Return the (x, y) coordinate for the center point of the cell that contains the specified text.  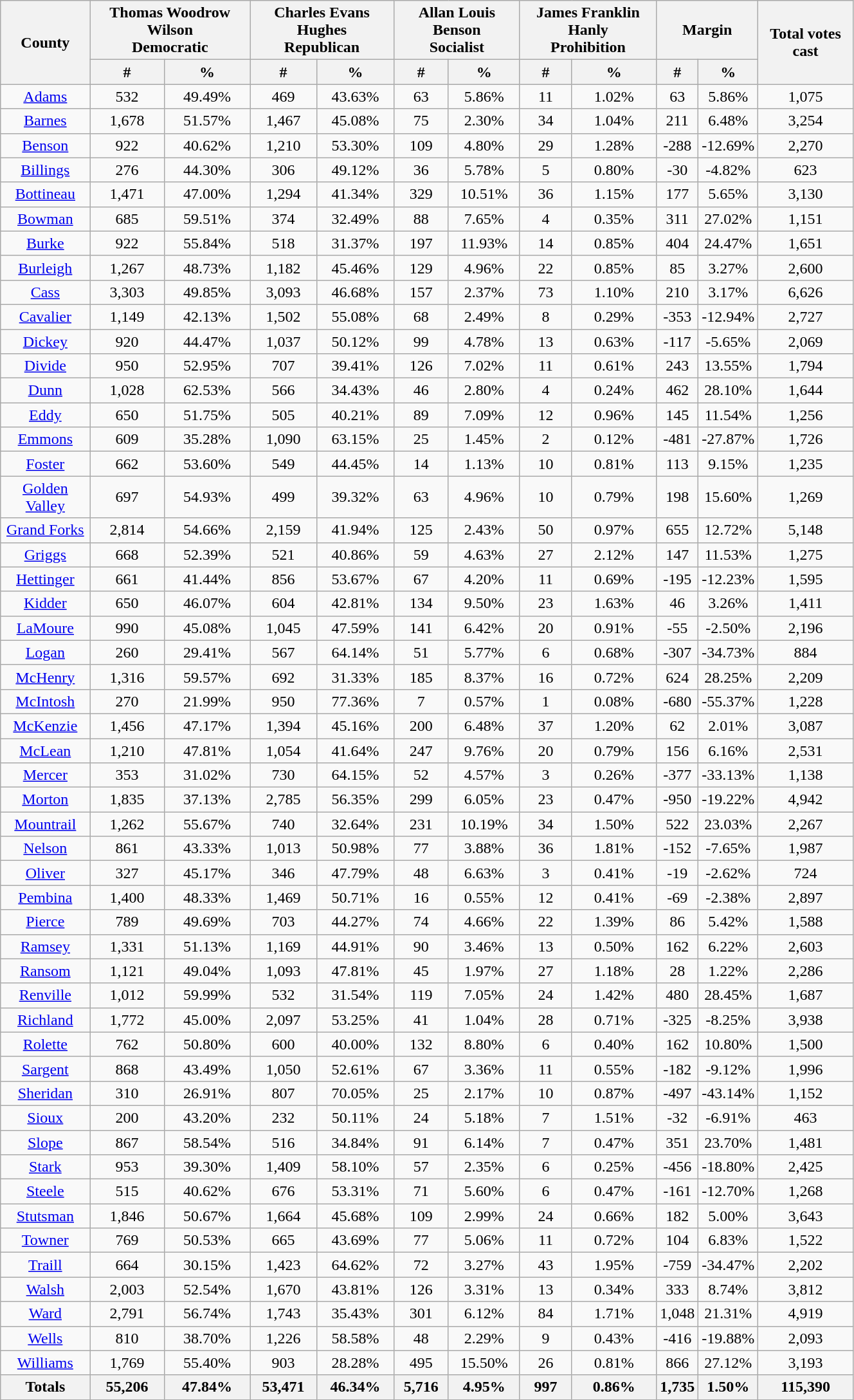
11.53% (728, 555)
35.43% (355, 1314)
6.22% (728, 946)
2.12% (614, 555)
53.31% (355, 1192)
4.95% (484, 1387)
1.63% (614, 603)
23.70% (728, 1142)
13.55% (728, 366)
55,206 (127, 1387)
301 (421, 1314)
2,286 (806, 971)
35.28% (207, 439)
28.25% (728, 677)
40.86% (355, 555)
1,045 (284, 628)
769 (127, 1240)
2.35% (484, 1167)
1.18% (614, 971)
Williams (45, 1363)
Hettinger (45, 579)
329 (421, 194)
-2.62% (728, 873)
Grand Forks (45, 530)
Pierce (45, 922)
1,235 (806, 464)
46.68% (355, 292)
807 (284, 1093)
129 (421, 268)
210 (678, 292)
11.93% (484, 243)
55.08% (355, 317)
567 (284, 652)
9 (545, 1338)
2,897 (806, 898)
789 (127, 922)
Benson (45, 145)
3,087 (806, 726)
8.80% (484, 1044)
Divide (45, 366)
276 (127, 170)
0.61% (614, 366)
1,048 (678, 1314)
52.61% (355, 1069)
1,996 (806, 1069)
45 (421, 971)
45.00% (207, 1020)
5,148 (806, 530)
73 (545, 292)
45.68% (355, 1216)
2,814 (127, 530)
2,097 (284, 1020)
7.02% (484, 366)
1,456 (127, 726)
655 (678, 530)
43.81% (355, 1289)
Totals (45, 1387)
31.33% (355, 677)
55.40% (207, 1363)
54.93% (207, 497)
Ransom (45, 971)
15.50% (484, 1363)
49.85% (207, 292)
-34.73% (728, 652)
Stutsman (45, 1216)
5.00% (728, 1216)
1,726 (806, 439)
47.00% (207, 194)
1,651 (806, 243)
10.80% (728, 1044)
5.06% (484, 1240)
Bowman (45, 219)
953 (127, 1167)
1,331 (127, 946)
Slope (45, 1142)
1,228 (806, 701)
346 (284, 873)
39.32% (355, 497)
34.84% (355, 1142)
38.70% (207, 1338)
-416 (678, 1338)
30.15% (207, 1265)
6.14% (484, 1142)
1,595 (806, 579)
39.30% (207, 1167)
45.17% (207, 873)
43.33% (207, 849)
28.10% (728, 391)
0.08% (614, 701)
703 (284, 922)
1,226 (284, 1338)
157 (421, 292)
2,727 (806, 317)
Mountrail (45, 824)
8 (545, 317)
6.83% (728, 1240)
566 (284, 391)
724 (806, 873)
2 (545, 439)
1,423 (284, 1265)
4.66% (484, 922)
115,390 (806, 1387)
-377 (678, 775)
0.50% (614, 946)
49.12% (355, 170)
86 (678, 922)
39.41% (355, 366)
51.13% (207, 946)
40.00% (355, 1044)
10.19% (484, 824)
Golden Valley (45, 497)
1 (545, 701)
8.37% (484, 677)
0.40% (614, 1044)
1,735 (678, 1387)
8.74% (728, 1289)
44.27% (355, 922)
53,471 (284, 1387)
1,502 (284, 317)
50.80% (207, 1044)
41 (421, 1020)
1.22% (728, 971)
2.30% (484, 121)
374 (284, 219)
0.63% (614, 342)
685 (127, 219)
4,942 (806, 800)
59.57% (207, 677)
1,050 (284, 1069)
Towner (45, 1240)
247 (421, 751)
6.05% (484, 800)
99 (421, 342)
58.54% (207, 1142)
Ramsey (45, 946)
31.54% (355, 995)
1,772 (127, 1020)
6.42% (484, 628)
-12.69% (728, 145)
997 (545, 1387)
24.47% (728, 243)
21.31% (728, 1314)
6,626 (806, 292)
-12.23% (728, 579)
1,256 (806, 415)
2,425 (806, 1167)
49.49% (207, 97)
53.30% (355, 145)
884 (806, 652)
-288 (678, 145)
50.53% (207, 1240)
50.98% (355, 849)
1,846 (127, 1216)
48.33% (207, 898)
1.97% (484, 971)
50.12% (355, 342)
1,522 (806, 1240)
-30 (678, 170)
Sargent (45, 1069)
49.04% (207, 971)
-55 (678, 628)
Charles Evans HughesRepublican (322, 30)
480 (678, 995)
1,012 (127, 995)
600 (284, 1044)
920 (127, 342)
31.02% (207, 775)
21.99% (207, 701)
-152 (678, 849)
119 (421, 995)
-456 (678, 1167)
74 (421, 922)
762 (127, 1044)
1,316 (127, 677)
91 (421, 1142)
-117 (678, 342)
-6.91% (728, 1118)
5.42% (728, 922)
3,130 (806, 194)
4.78% (484, 342)
243 (678, 366)
57 (421, 1167)
Stark (45, 1167)
1,149 (127, 317)
156 (678, 751)
3,254 (806, 121)
113 (678, 464)
856 (284, 579)
27.12% (728, 1363)
90 (421, 946)
64.62% (355, 1265)
Ward (45, 1314)
2,196 (806, 628)
0.87% (614, 1093)
4.80% (484, 145)
43.69% (355, 1240)
0.24% (614, 391)
46.34% (355, 1387)
34.43% (355, 391)
46.07% (207, 603)
1,469 (284, 898)
231 (421, 824)
270 (127, 701)
-161 (678, 1192)
1,678 (127, 121)
0.29% (614, 317)
521 (284, 555)
Foster (45, 464)
59 (421, 555)
104 (678, 1240)
1,152 (806, 1093)
1,644 (806, 391)
604 (284, 603)
1,687 (806, 995)
1,835 (127, 800)
Allan Louis BensonSocialist (457, 30)
310 (127, 1093)
0.86% (614, 1387)
31.37% (355, 243)
-12.94% (728, 317)
2,003 (127, 1289)
1.20% (614, 726)
462 (678, 391)
9.15% (728, 464)
333 (678, 1289)
665 (284, 1240)
44.30% (207, 170)
861 (127, 849)
Cavalier (45, 317)
64.14% (355, 652)
1,394 (284, 726)
-12.70% (728, 1192)
1.28% (614, 145)
50 (545, 530)
0.34% (614, 1289)
868 (127, 1069)
730 (284, 775)
-307 (678, 652)
-325 (678, 1020)
1.39% (614, 922)
7.65% (484, 219)
311 (678, 219)
53.25% (355, 1020)
Richland (45, 1020)
515 (127, 1192)
1,471 (127, 194)
1.15% (614, 194)
232 (284, 1118)
Oliver (45, 873)
55.67% (207, 824)
3.88% (484, 849)
55.84% (207, 243)
-5.65% (728, 342)
10.51% (484, 194)
2.17% (484, 1093)
0.71% (614, 1020)
1,400 (127, 898)
903 (284, 1363)
260 (127, 652)
-2.38% (728, 898)
4,919 (806, 1314)
Rolette (45, 1044)
1,275 (806, 555)
89 (421, 415)
469 (284, 97)
44.91% (355, 946)
1,013 (284, 849)
47.17% (207, 726)
609 (127, 439)
2,600 (806, 268)
990 (127, 628)
77.36% (355, 701)
211 (678, 121)
5.77% (484, 652)
692 (284, 677)
51.75% (207, 415)
32.49% (355, 219)
Mercer (45, 775)
1,121 (127, 971)
28.45% (728, 995)
9.50% (484, 603)
56.35% (355, 800)
3.17% (728, 292)
47.79% (355, 873)
6.12% (484, 1314)
505 (284, 415)
56.74% (207, 1314)
0.12% (614, 439)
1.45% (484, 439)
64.15% (355, 775)
29.41% (207, 652)
Burke (45, 243)
147 (678, 555)
50.67% (207, 1216)
7.09% (484, 415)
-182 (678, 1069)
0.57% (484, 701)
Emmons (45, 439)
3,643 (806, 1216)
327 (127, 873)
867 (127, 1142)
2,093 (806, 1338)
Burleigh (45, 268)
-7.65% (728, 849)
132 (421, 1044)
5.78% (484, 170)
71 (421, 1192)
4.20% (484, 579)
1,269 (806, 497)
41.64% (355, 751)
Dunn (45, 391)
2,531 (806, 751)
5.60% (484, 1192)
1.95% (614, 1265)
3,193 (806, 1363)
51.57% (207, 121)
Nelson (45, 849)
84 (545, 1314)
2,069 (806, 342)
1.42% (614, 995)
1,054 (284, 751)
3.26% (728, 603)
518 (284, 243)
-43.14% (728, 1093)
Margin (707, 30)
1,409 (284, 1167)
141 (421, 628)
County (45, 42)
2.37% (484, 292)
6.16% (728, 751)
-69 (678, 898)
Pembina (45, 898)
41.34% (355, 194)
3.46% (484, 946)
1,670 (284, 1289)
623 (806, 170)
72 (421, 1265)
1.51% (614, 1118)
88 (421, 219)
Billings (45, 170)
3,812 (806, 1289)
43.49% (207, 1069)
4.57% (484, 775)
52.54% (207, 1289)
9.76% (484, 751)
306 (284, 170)
26.91% (207, 1093)
516 (284, 1142)
Eddy (45, 415)
182 (678, 1216)
42.81% (355, 603)
299 (421, 800)
5 (545, 170)
45.16% (355, 726)
-759 (678, 1265)
1,169 (284, 946)
0.80% (614, 170)
43.20% (207, 1118)
47.84% (207, 1387)
58.58% (355, 1338)
2,267 (806, 824)
McHenry (45, 677)
32.64% (355, 824)
0.25% (614, 1167)
3,093 (284, 292)
145 (678, 415)
62 (678, 726)
499 (284, 497)
59.99% (207, 995)
26 (545, 1363)
-950 (678, 800)
2,209 (806, 677)
-680 (678, 701)
1,794 (806, 366)
1,267 (127, 268)
866 (678, 1363)
1,588 (806, 922)
0.68% (614, 652)
1,500 (806, 1044)
Bottineau (45, 194)
54.66% (207, 530)
0.91% (614, 628)
28.28% (355, 1363)
-195 (678, 579)
810 (127, 1338)
Total votes cast (806, 42)
0.26% (614, 775)
63.15% (355, 439)
Steele (45, 1192)
-19 (678, 873)
Wells (45, 1338)
351 (678, 1142)
1,093 (284, 971)
2,159 (284, 530)
4.63% (484, 555)
676 (284, 1192)
1,138 (806, 775)
2.99% (484, 1216)
1,743 (284, 1314)
52.95% (207, 366)
3,938 (806, 1020)
Barnes (45, 121)
1,151 (806, 219)
7.05% (484, 995)
52.39% (207, 555)
-19.22% (728, 800)
-32 (678, 1118)
-18.80% (728, 1167)
43.63% (355, 97)
LaMoure (45, 628)
1,664 (284, 1216)
37 (545, 726)
42.13% (207, 317)
522 (678, 824)
23.03% (728, 824)
2.29% (484, 1338)
2.01% (728, 726)
3,303 (127, 292)
Sioux (45, 1118)
624 (678, 677)
Renville (45, 995)
2.49% (484, 317)
-19.88% (728, 1338)
1,987 (806, 849)
3.36% (484, 1069)
0.43% (614, 1338)
495 (421, 1363)
-8.25% (728, 1020)
12.72% (728, 530)
Walsh (45, 1289)
185 (421, 677)
-9.12% (728, 1069)
1.10% (614, 292)
37.13% (207, 800)
1,411 (806, 603)
740 (284, 824)
58.10% (355, 1167)
0.96% (614, 415)
697 (127, 497)
McIntosh (45, 701)
Sheridan (45, 1093)
0.97% (614, 530)
0.69% (614, 579)
549 (284, 464)
664 (127, 1265)
70.05% (355, 1093)
353 (127, 775)
Morton (45, 800)
1.71% (614, 1314)
51 (421, 652)
53.67% (355, 579)
1,294 (284, 194)
2.43% (484, 530)
Adams (45, 97)
68 (421, 317)
404 (678, 243)
198 (678, 497)
125 (421, 530)
-497 (678, 1093)
2,791 (127, 1314)
1,182 (284, 268)
Dickey (45, 342)
50.11% (355, 1118)
1,268 (806, 1192)
661 (127, 579)
5,716 (421, 1387)
75 (421, 121)
5.18% (484, 1118)
1.13% (484, 464)
-4.82% (728, 170)
45.46% (355, 268)
29 (545, 145)
50.71% (355, 898)
Cass (45, 292)
1.81% (614, 849)
-481 (678, 439)
1,467 (284, 121)
49.69% (207, 922)
662 (127, 464)
James Franklin HanlyProhibition (588, 30)
-55.37% (728, 701)
48.73% (207, 268)
59.51% (207, 219)
-34.47% (728, 1265)
2,603 (806, 946)
0.66% (614, 1216)
41.94% (355, 530)
27.02% (728, 219)
Traill (45, 1265)
-353 (678, 317)
Griggs (45, 555)
3.31% (484, 1289)
-33.13% (728, 775)
6.63% (484, 873)
Kidder (45, 603)
Logan (45, 652)
40.21% (355, 415)
1,028 (127, 391)
197 (421, 243)
1,090 (284, 439)
11.54% (728, 415)
2.80% (484, 391)
McLean (45, 751)
62.53% (207, 391)
1,769 (127, 1363)
-2.50% (728, 628)
2,202 (806, 1265)
1.02% (614, 97)
463 (806, 1118)
44.47% (207, 342)
5.65% (728, 194)
2,270 (806, 145)
43 (545, 1265)
15.60% (728, 497)
0.35% (614, 219)
1,037 (284, 342)
-27.87% (728, 439)
52 (421, 775)
1,262 (127, 824)
2,785 (284, 800)
44.45% (355, 464)
177 (678, 194)
1,481 (806, 1142)
47.59% (355, 628)
53.60% (207, 464)
85 (678, 268)
41.44% (207, 579)
668 (127, 555)
Thomas Woodrow WilsonDemocratic (170, 30)
McKenzie (45, 726)
134 (421, 603)
1,075 (806, 97)
707 (284, 366)
